Pinpoint the cell where the given text exists, returning its (X, Y) midpoint coordinate. 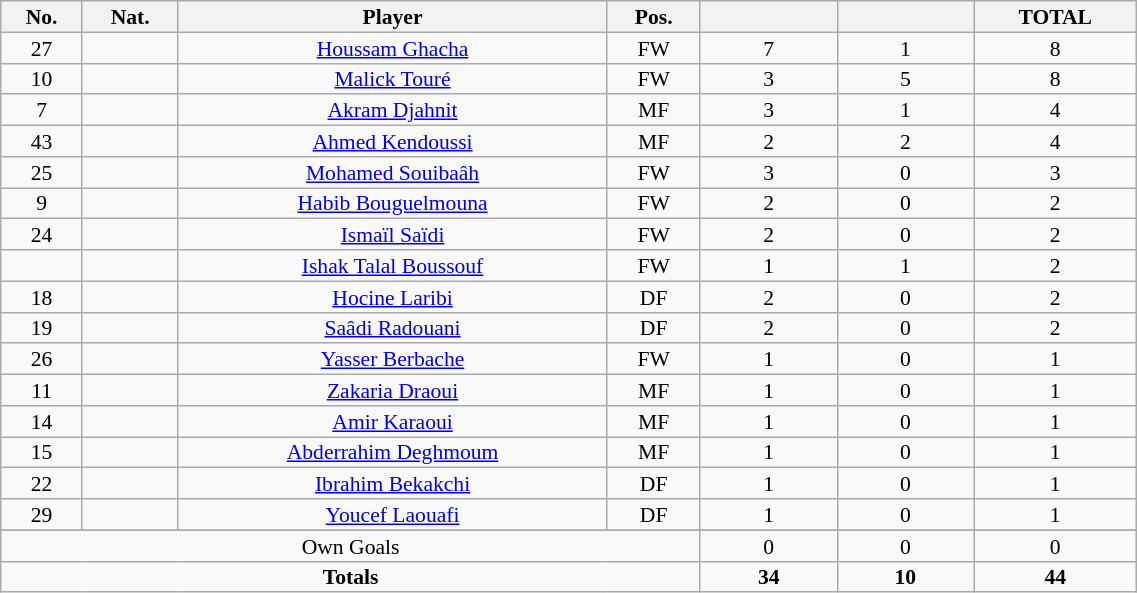
24 (42, 234)
26 (42, 360)
Ishak Talal Boussouf (392, 266)
5 (906, 78)
11 (42, 390)
9 (42, 204)
Ahmed Kendoussi (392, 142)
Akram Djahnit (392, 110)
18 (42, 296)
44 (1056, 576)
Abderrahim Deghmoum (392, 452)
Pos. (654, 16)
Own Goals (351, 546)
No. (42, 16)
Player (392, 16)
25 (42, 172)
43 (42, 142)
Hocine Laribi (392, 296)
Youcef Laouafi (392, 514)
Ismaïl Saïdi (392, 234)
22 (42, 484)
34 (768, 576)
Amir Karaoui (392, 422)
Houssam Ghacha (392, 48)
19 (42, 328)
Nat. (130, 16)
Yasser Berbache (392, 360)
29 (42, 514)
Ibrahim Bekakchi (392, 484)
Saâdi Radouani (392, 328)
15 (42, 452)
Habib Bouguelmouna (392, 204)
14 (42, 422)
Totals (351, 576)
Mohamed Souibaâh (392, 172)
Zakaria Draoui (392, 390)
Malick Touré (392, 78)
27 (42, 48)
TOTAL (1056, 16)
